Find where the given text appears and provide that cell's center as [x, y] coordinate. 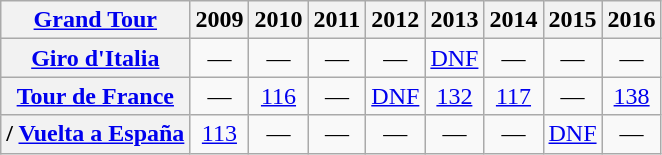
2010 [278, 20]
2011 [337, 20]
2013 [454, 20]
117 [514, 96]
2009 [220, 20]
2014 [514, 20]
113 [220, 134]
Tour de France [96, 96]
Grand Tour [96, 20]
116 [278, 96]
2016 [632, 20]
132 [454, 96]
/ Vuelta a España [96, 134]
138 [632, 96]
Giro d'Italia [96, 58]
2012 [396, 20]
2015 [572, 20]
